Scan for the cell matching the given text and deliver its [X, Y] coordinate at center. 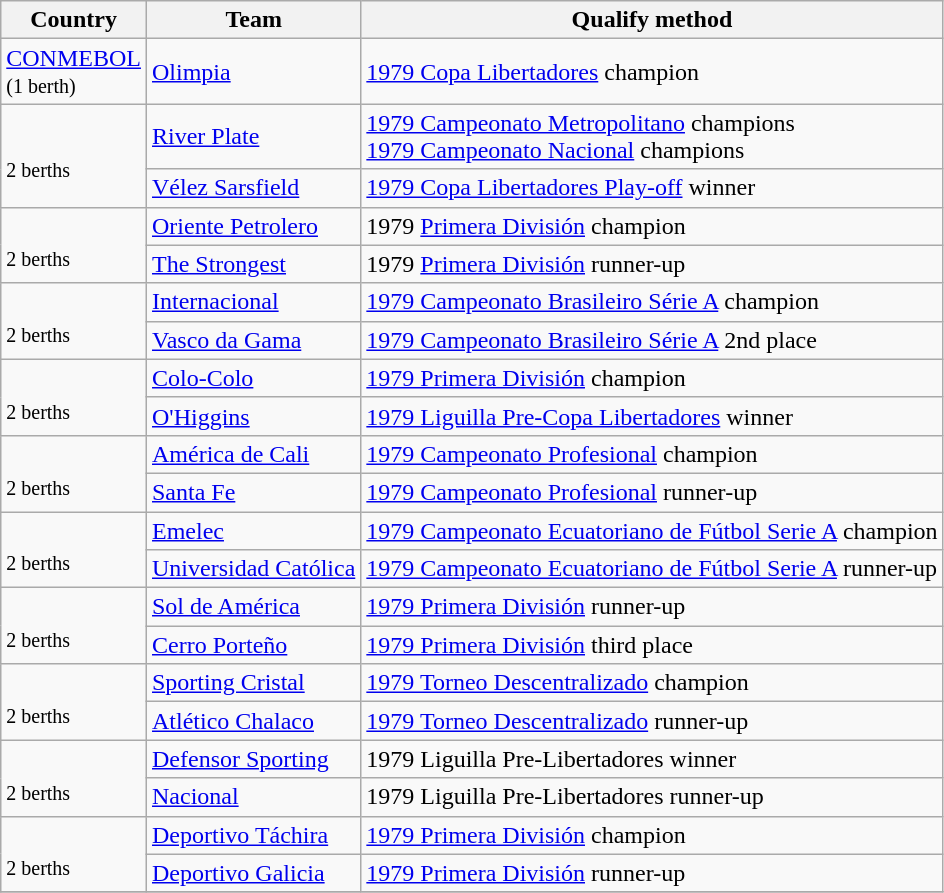
Emelec [253, 531]
1979 Campeonato Brasileiro Série A 2nd place [652, 340]
Defensor Sporting [253, 759]
Deportivo Galicia [253, 873]
1979 Liguilla Pre-Copa Libertadores winner [652, 416]
1979 Torneo Descentralizado runner-up [652, 721]
Universidad Católica [253, 569]
1979 Copa Libertadores Play-off winner [652, 188]
Internacional [253, 302]
Santa Fe [253, 492]
Deportivo Táchira [253, 835]
Country [74, 20]
1979 Campeonato Ecuatoriano de Fútbol Serie A runner-up [652, 569]
América de Cali [253, 454]
1979 Liguilla Pre-Libertadores runner-up [652, 797]
1979 Primera División third place [652, 645]
Olimpia [253, 72]
1979 Torneo Descentralizado champion [652, 683]
1979 Campeonato Profesional champion [652, 454]
1979 Campeonato Metropolitano champions1979 Campeonato Nacional champions [652, 136]
Sol de América [253, 607]
Nacional [253, 797]
Vasco da Gama [253, 340]
Qualify method [652, 20]
Atlético Chalaco [253, 721]
Colo-Colo [253, 378]
Team [253, 20]
1979 Campeonato Ecuatoriano de Fútbol Serie A champion [652, 531]
1979 Copa Libertadores champion [652, 72]
Sporting Cristal [253, 683]
River Plate [253, 136]
The Strongest [253, 264]
O'Higgins [253, 416]
1979 Liguilla Pre-Libertadores winner [652, 759]
Cerro Porteño [253, 645]
CONMEBOL(1 berth) [74, 72]
Vélez Sarsfield [253, 188]
1979 Campeonato Brasileiro Série A champion [652, 302]
Oriente Petrolero [253, 226]
1979 Campeonato Profesional runner-up [652, 492]
